Output the [x, y] coordinate of the center of the cell containing the given text.  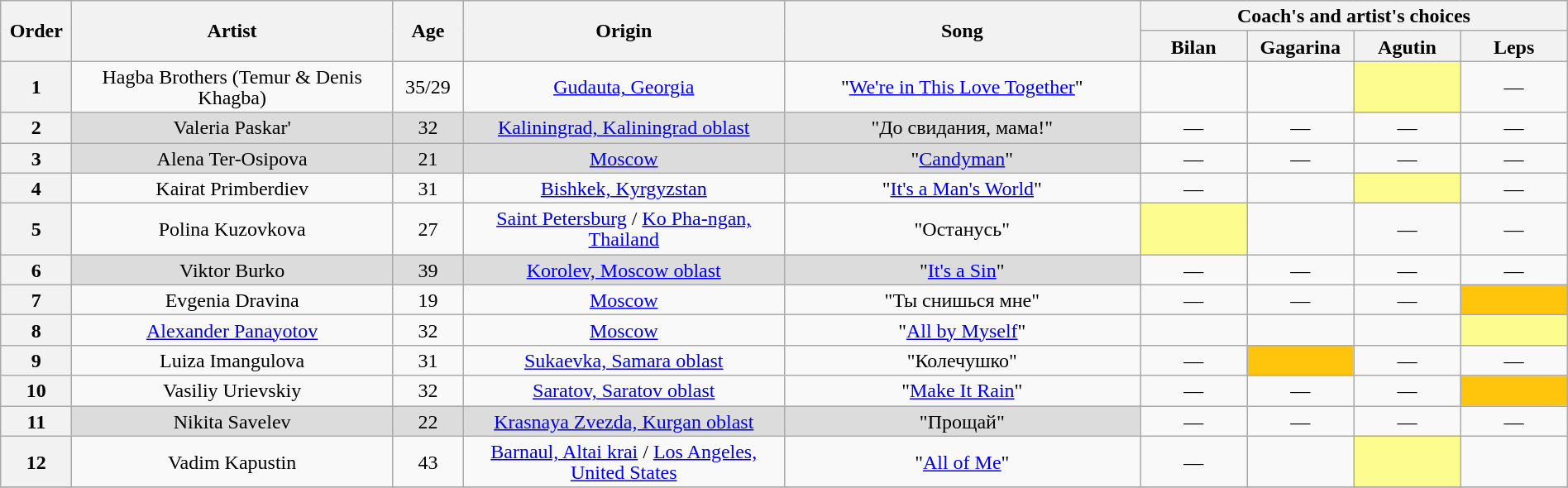
3 [36, 157]
Gudauta, Georgia [624, 87]
Age [428, 31]
"Ты снишься мне" [963, 299]
7 [36, 299]
Kaliningrad, Kaliningrad oblast [624, 127]
12 [36, 462]
2 [36, 127]
Nikita Savelev [232, 420]
"Make It Rain" [963, 390]
10 [36, 390]
"Останусь" [963, 229]
Alexander Panayotov [232, 331]
"All of Me" [963, 462]
22 [428, 420]
"Прощай" [963, 420]
Coach's and artist's choices [1355, 17]
Valeria Paskar' [232, 127]
11 [36, 420]
Sukaevka, Samara oblast [624, 361]
"До свидания, мама!" [963, 127]
"We're in This Love Together" [963, 87]
1 [36, 87]
Bilan [1194, 46]
Song [963, 31]
Krasnaya Zvezda, Kurgan oblast [624, 420]
Korolev, Moscow oblast [624, 270]
5 [36, 229]
6 [36, 270]
8 [36, 331]
Luiza Imangulova [232, 361]
27 [428, 229]
Origin [624, 31]
Viktor Burko [232, 270]
"Candyman" [963, 157]
Order [36, 31]
Polina Kuzovkova [232, 229]
35/29 [428, 87]
Barnaul, Altai krai / Los Angeles, United States [624, 462]
43 [428, 462]
Vadim Kapustin [232, 462]
Bishkek, Kyrgyzstan [624, 189]
Evgenia Dravina [232, 299]
Artist [232, 31]
Agutin [1408, 46]
9 [36, 361]
Kairat Primberdiev [232, 189]
21 [428, 157]
Hagba Brothers (Temur & Denis Khagba) [232, 87]
Saint Petersburg / Ko Pha-ngan, Thailand [624, 229]
"It's a Man's World" [963, 189]
"It's a Sin" [963, 270]
39 [428, 270]
Vasiliy Urievskiy [232, 390]
"All by Myself" [963, 331]
Gagarina [1300, 46]
19 [428, 299]
4 [36, 189]
Saratov, Saratov oblast [624, 390]
"Колечушко" [963, 361]
Alena Ter-Osipova [232, 157]
Leps [1513, 46]
